Search for the cell housing the specified text and yield its [X, Y] center coordinate. 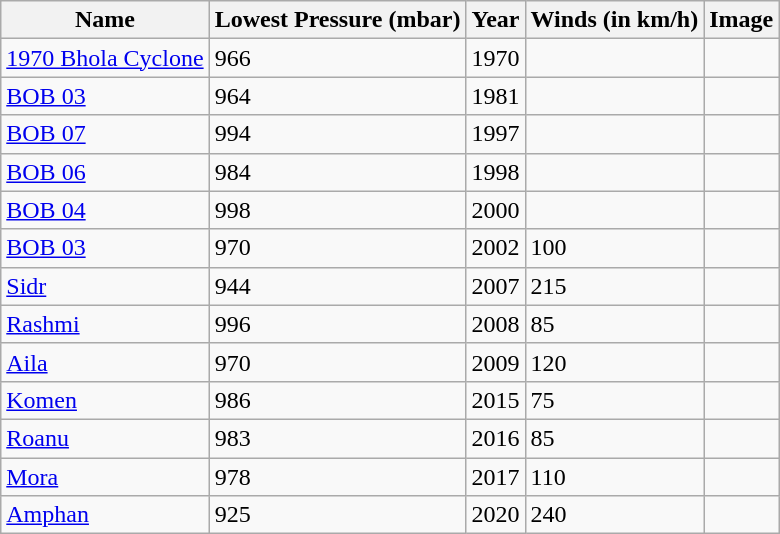
Amphan [105, 515]
2002 [496, 248]
986 [338, 400]
Komen [105, 400]
110 [614, 477]
944 [338, 286]
925 [338, 515]
2000 [496, 210]
Mora [105, 477]
75 [614, 400]
2008 [496, 324]
Name [105, 20]
BOB 07 [105, 134]
2009 [496, 362]
978 [338, 477]
996 [338, 324]
Aila [105, 362]
BOB 04 [105, 210]
994 [338, 134]
100 [614, 248]
1981 [496, 96]
Lowest Pressure (mbar) [338, 20]
120 [614, 362]
2015 [496, 400]
Image [742, 20]
215 [614, 286]
1998 [496, 172]
Sidr [105, 286]
964 [338, 96]
2016 [496, 438]
2020 [496, 515]
983 [338, 438]
Year [496, 20]
984 [338, 172]
1997 [496, 134]
240 [614, 515]
998 [338, 210]
2007 [496, 286]
966 [338, 58]
2017 [496, 477]
Roanu [105, 438]
Winds (in km/h) [614, 20]
1970 Bhola Cyclone [105, 58]
1970 [496, 58]
Rashmi [105, 324]
BOB 06 [105, 172]
